Detect which cell encompasses the target text, then output its (X, Y) center coordinate. 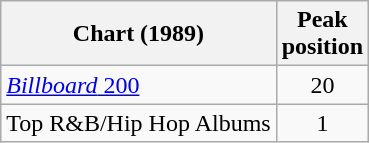
Billboard 200 (138, 85)
20 (322, 85)
Top R&B/Hip Hop Albums (138, 123)
Chart (1989) (138, 34)
1 (322, 123)
Peakposition (322, 34)
